Locate the cell with the specified text and output its [X, Y] center coordinate. 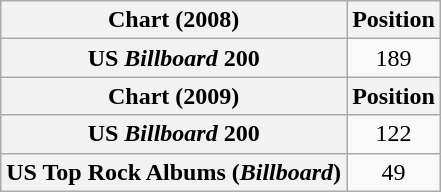
Chart (2008) [174, 20]
189 [394, 58]
US Top Rock Albums (Billboard) [174, 172]
122 [394, 134]
49 [394, 172]
Chart (2009) [174, 96]
